Capture the cell that displays the provided text and extract its (x, y) central coordinate. 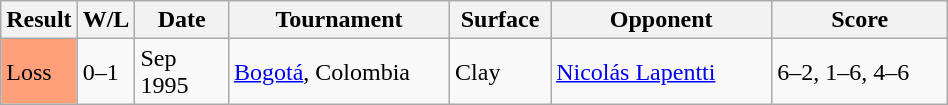
Date (182, 20)
Loss (39, 72)
Surface (500, 20)
Result (39, 20)
Clay (500, 72)
W/L (106, 20)
Tournament (338, 20)
Opponent (662, 20)
Sep 1995 (182, 72)
Nicolás Lapentti (662, 72)
Bogotá, Colombia (338, 72)
6–2, 1–6, 4–6 (860, 72)
Score (860, 20)
0–1 (106, 72)
